Locate the cell with the specified text and output its (X, Y) center coordinate. 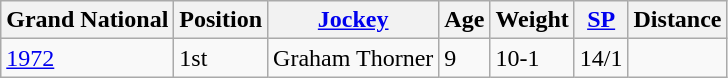
10-1 (532, 58)
14/1 (601, 58)
9 (464, 58)
Jockey (354, 20)
Distance (678, 20)
Graham Thorner (354, 58)
Position (221, 20)
Age (464, 20)
Grand National (88, 20)
SP (601, 20)
1972 (88, 58)
1st (221, 58)
Weight (532, 20)
